Find where the given text appears and provide that cell's center as [X, Y] coordinate. 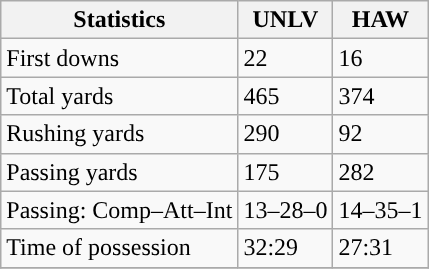
Total yards [120, 96]
HAW [380, 20]
374 [380, 96]
First downs [120, 58]
Statistics [120, 20]
Passing: Comp–Att–Int [120, 210]
32:29 [286, 248]
27:31 [380, 248]
92 [380, 134]
Time of possession [120, 248]
UNLV [286, 20]
16 [380, 58]
282 [380, 172]
175 [286, 172]
22 [286, 58]
290 [286, 134]
465 [286, 96]
14–35–1 [380, 210]
Rushing yards [120, 134]
13–28–0 [286, 210]
Passing yards [120, 172]
